Provide the [X, Y] coordinate of the cell's center where the given text is located.  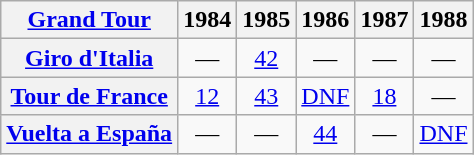
12 [208, 96]
1988 [444, 20]
Giro d'Italia [90, 58]
Tour de France [90, 96]
Vuelta a España [90, 134]
1987 [384, 20]
42 [266, 58]
43 [266, 96]
1986 [326, 20]
1985 [266, 20]
Grand Tour [90, 20]
44 [326, 134]
1984 [208, 20]
18 [384, 96]
